Search for the cell housing the specified text and yield its (X, Y) center coordinate. 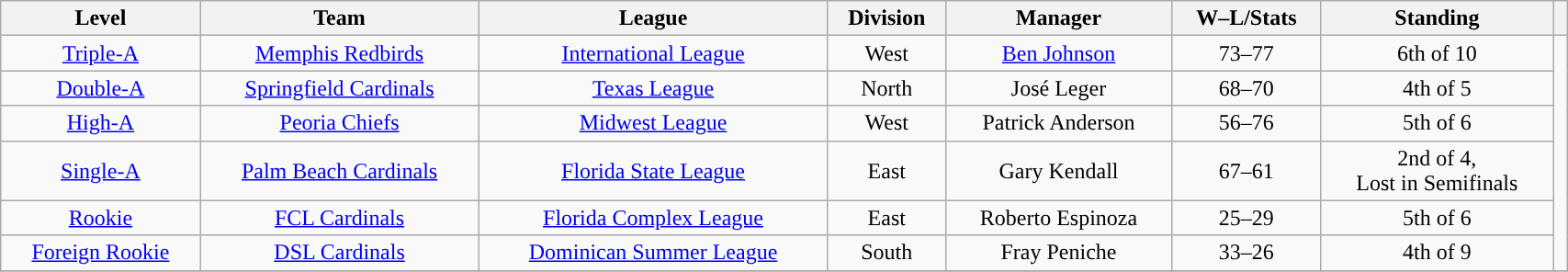
Ben Johnson (1058, 53)
Patrick Anderson (1058, 123)
6th of 10 (1437, 53)
Peoria Chiefs (340, 123)
High-A (101, 123)
Florida State League (653, 171)
South (886, 253)
25–29 (1247, 218)
2nd of 4,Lost in Semifinals (1437, 171)
Springfield Cardinals (340, 88)
4th of 9 (1437, 253)
W–L/Stats (1247, 18)
Triple-A (101, 53)
Fray Peniche (1058, 253)
67–61 (1247, 171)
Rookie (101, 218)
73–77 (1247, 53)
Double-A (101, 88)
Memphis Redbirds (340, 53)
33–26 (1247, 253)
Palm Beach Cardinals (340, 171)
Roberto Espinoza (1058, 218)
International League (653, 53)
Level (101, 18)
Midwest League (653, 123)
4th of 5 (1437, 88)
Standing (1437, 18)
Florida Complex League (653, 218)
DSL Cardinals (340, 253)
North (886, 88)
Gary Kendall (1058, 171)
FCL Cardinals (340, 218)
Single-A (101, 171)
68–70 (1247, 88)
Dominican Summer League (653, 253)
Team (340, 18)
56–76 (1247, 123)
Foreign Rookie (101, 253)
Division (886, 18)
League (653, 18)
José Leger (1058, 88)
Texas League (653, 88)
Manager (1058, 18)
